Scan for the cell matching the given text and deliver its (X, Y) coordinate at center. 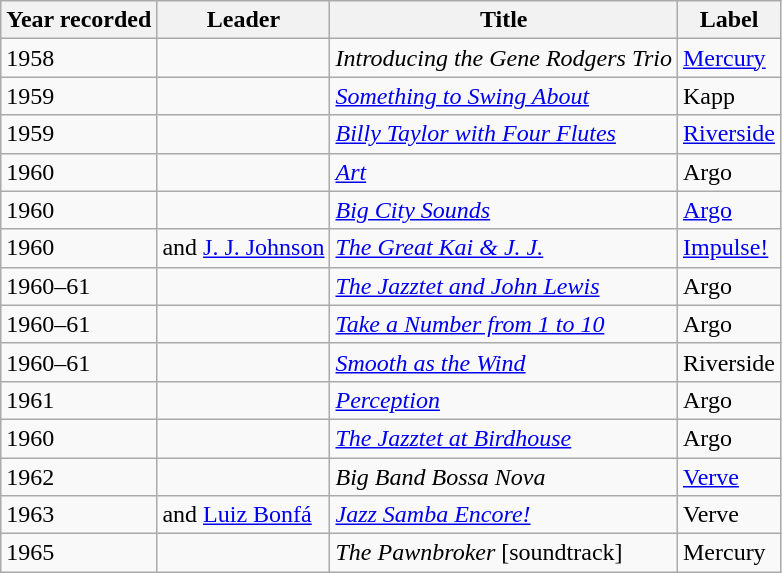
Jazz Samba Encore! (504, 515)
The Jazztet at Birdhouse (504, 438)
Introducing the Gene Rodgers Trio (504, 58)
Perception (504, 400)
Billy Taylor with Four Flutes (504, 134)
Leader (244, 20)
Impulse! (728, 248)
The Great Kai & J. J. (504, 248)
Smooth as the Wind (504, 362)
1963 (79, 515)
Something to Swing About (504, 96)
Label (728, 20)
Year recorded (79, 20)
and Luiz Bonfá (244, 515)
1961 (79, 400)
Take a Number from 1 to 10 (504, 324)
1962 (79, 477)
Big Band Bossa Nova (504, 477)
and J. J. Johnson (244, 248)
Art (504, 172)
Title (504, 20)
1958 (79, 58)
The Jazztet and John Lewis (504, 286)
Big City Sounds (504, 210)
Kapp (728, 96)
The Pawnbroker [soundtrack] (504, 553)
1965 (79, 553)
